Scan for the cell matching the given text and deliver its (x, y) coordinate at center. 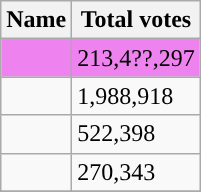
270,343 (136, 172)
213,4??,297 (136, 58)
522,398 (136, 134)
1,988,918 (136, 96)
Total votes (136, 20)
Name (36, 20)
